Search for the cell housing the specified text and yield its (X, Y) center coordinate. 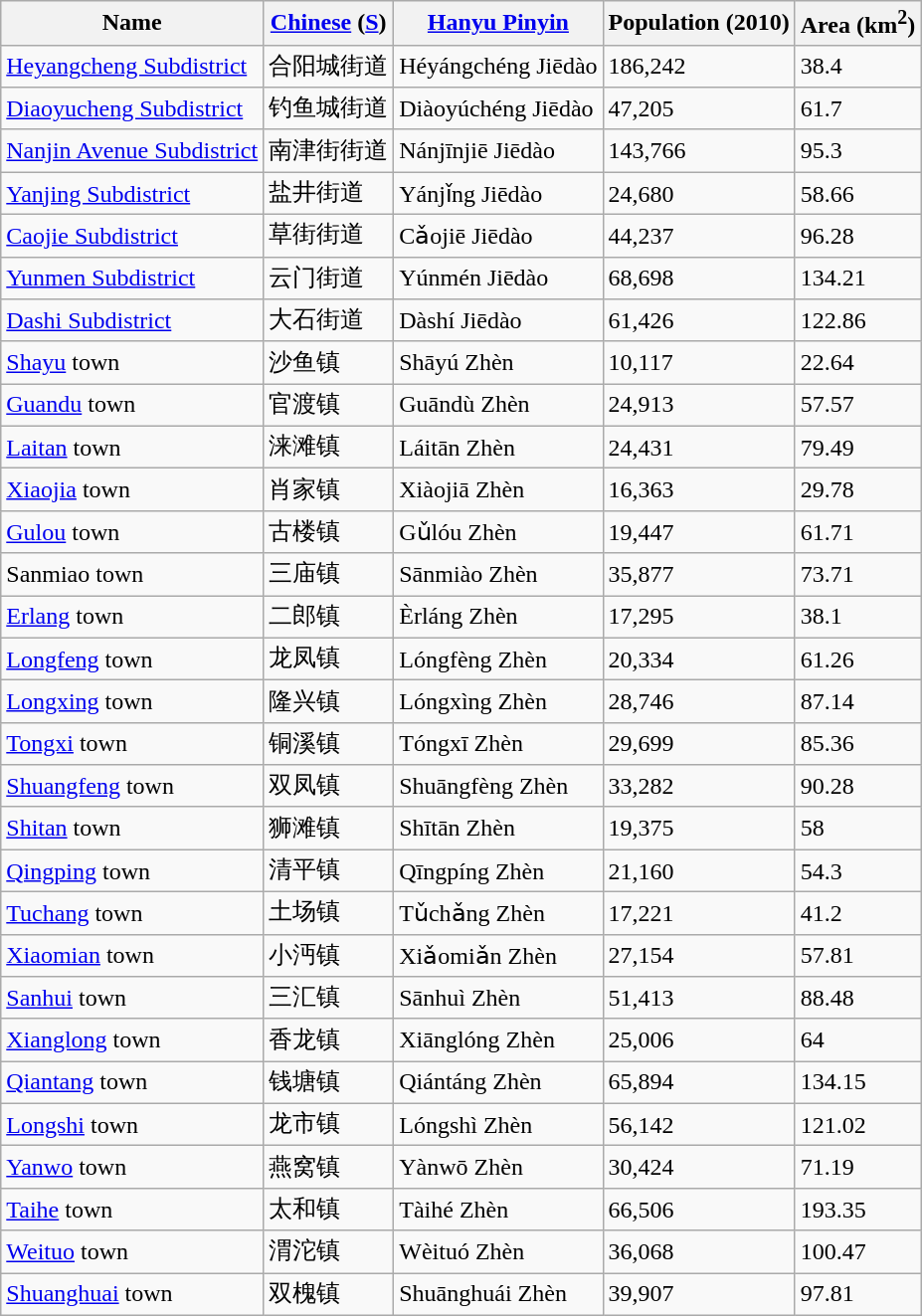
186,242 (698, 66)
96.28 (857, 237)
云门街道 (328, 279)
Wèituó Zhèn (498, 1251)
Láitān Zhèn (498, 448)
16,363 (698, 489)
Shuānghuái Zhèn (498, 1295)
三庙镇 (328, 575)
Yánjǐng Jiēdào (498, 193)
Gulou town (132, 531)
燕窝镇 (328, 1168)
33,282 (698, 786)
Shitan town (132, 828)
Èrláng Zhèn (498, 617)
Tàihé Zhèn (498, 1210)
Heyangcheng Subdistrict (132, 66)
100.47 (857, 1251)
35,877 (698, 575)
57.81 (857, 955)
Qīngpíng Zhèn (498, 871)
64 (857, 1040)
21,160 (698, 871)
香龙镇 (328, 1040)
Sanmiao town (132, 575)
Guāndù Zhèn (498, 406)
Diàoyúchéng Jiēdào (498, 109)
Yanjing Subdistrict (132, 193)
20,334 (698, 658)
肖家镇 (328, 489)
土场镇 (328, 913)
古楼镇 (328, 531)
钓鱼城街道 (328, 109)
41.2 (857, 913)
Qiantang town (132, 1082)
Weituo town (132, 1251)
Qiántáng Zhèn (498, 1082)
Population (2010) (698, 24)
Guandu town (132, 406)
Caojie Subdistrict (132, 237)
38.4 (857, 66)
大石街道 (328, 320)
合阳城街道 (328, 66)
61,426 (698, 320)
85.36 (857, 744)
10,117 (698, 362)
Yànwō Zhèn (498, 1168)
Yúnmén Jiēdào (498, 279)
Gǔlóu Zhèn (498, 531)
Tǔchǎng Zhèn (498, 913)
Nanjin Avenue Subdistrict (132, 151)
54.3 (857, 871)
61.7 (857, 109)
二郎镇 (328, 617)
66,506 (698, 1210)
143,766 (698, 151)
38.1 (857, 617)
Cǎojiē Jiēdào (498, 237)
Area (km2) (857, 24)
Diaoyucheng Subdistrict (132, 109)
122.86 (857, 320)
79.49 (857, 448)
Tongxi town (132, 744)
Xiǎomiǎn Zhèn (498, 955)
狮滩镇 (328, 828)
58 (857, 828)
铜溪镇 (328, 744)
Lóngxìng Zhèn (498, 702)
24,913 (698, 406)
Laitan town (132, 448)
太和镇 (328, 1210)
Longxing town (132, 702)
73.71 (857, 575)
涞滩镇 (328, 448)
90.28 (857, 786)
草街街道 (328, 237)
25,006 (698, 1040)
44,237 (698, 237)
29,699 (698, 744)
58.66 (857, 193)
Lóngfèng Zhèn (498, 658)
Xianglong town (132, 1040)
Erlang town (132, 617)
57.57 (857, 406)
19,447 (698, 531)
17,221 (698, 913)
61.26 (857, 658)
Tóngxī Zhèn (498, 744)
Taihe town (132, 1210)
Nánjīnjiē Jiēdào (498, 151)
Yanwo town (132, 1168)
56,142 (698, 1124)
双凤镇 (328, 786)
Sanhui town (132, 999)
Shayu town (132, 362)
盐井街道 (328, 193)
Name (132, 24)
Longshi town (132, 1124)
193.35 (857, 1210)
Xiaojia town (132, 489)
双槐镇 (328, 1295)
97.81 (857, 1295)
Sānhuì Zhèn (498, 999)
Dàshí Jiēdào (498, 320)
官渡镇 (328, 406)
68,698 (698, 279)
钱塘镇 (328, 1082)
Dashi Subdistrict (132, 320)
Lóngshì Zhèn (498, 1124)
Shītān Zhèn (498, 828)
Qingping town (132, 871)
134.15 (857, 1082)
61.71 (857, 531)
Longfeng town (132, 658)
39,907 (698, 1295)
27,154 (698, 955)
Shuāngfèng Zhèn (498, 786)
28,746 (698, 702)
95.3 (857, 151)
Héyángchéng Jiēdào (498, 66)
Sānmiào Zhèn (498, 575)
龙市镇 (328, 1124)
17,295 (698, 617)
36,068 (698, 1251)
三汇镇 (328, 999)
龙凤镇 (328, 658)
Tuchang town (132, 913)
清平镇 (328, 871)
19,375 (698, 828)
71.19 (857, 1168)
22.64 (857, 362)
渭沱镇 (328, 1251)
南津街街道 (328, 151)
沙鱼镇 (328, 362)
Xiaomian town (132, 955)
Shuanghuai town (132, 1295)
29.78 (857, 489)
Shuangfeng town (132, 786)
Xiàojiā Zhèn (498, 489)
Chinese (S) (328, 24)
24,431 (698, 448)
Xiānglóng Zhèn (498, 1040)
134.21 (857, 279)
小沔镇 (328, 955)
47,205 (698, 109)
87.14 (857, 702)
隆兴镇 (328, 702)
88.48 (857, 999)
30,424 (698, 1168)
Yunmen Subdistrict (132, 279)
24,680 (698, 193)
Hanyu Pinyin (498, 24)
121.02 (857, 1124)
51,413 (698, 999)
65,894 (698, 1082)
Shāyú Zhèn (498, 362)
